Find where the given text appears and provide that cell's center as (x, y) coordinate. 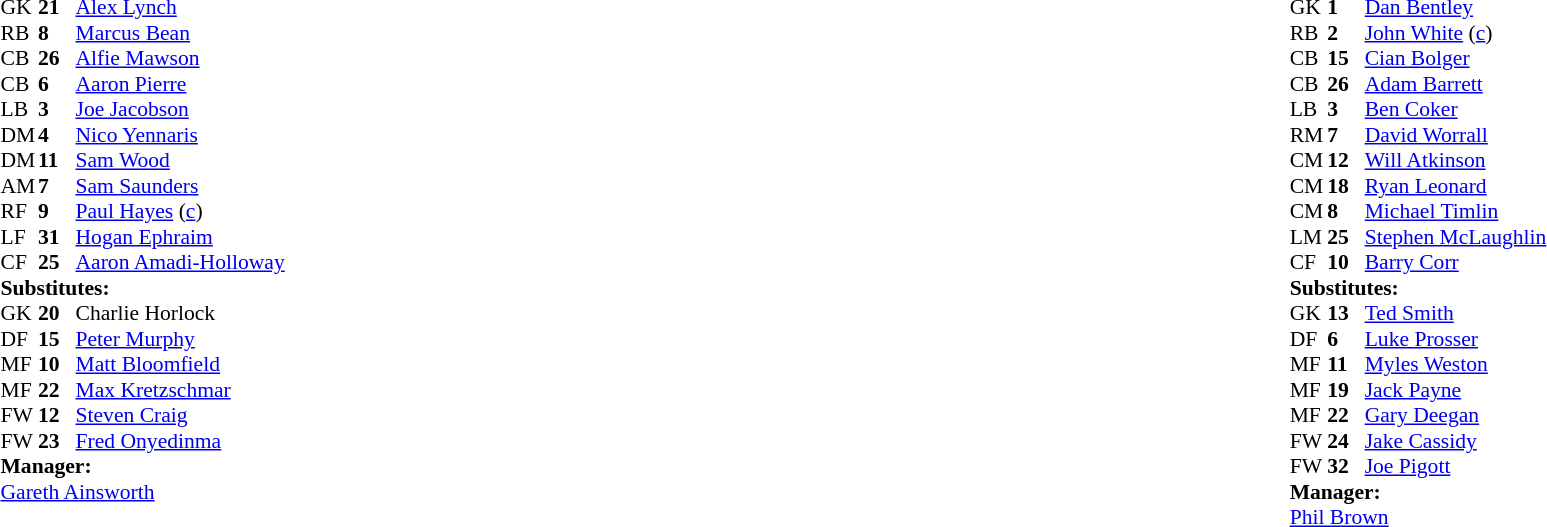
13 (1346, 313)
Nico Yennaris (180, 135)
18 (1346, 186)
2 (1346, 33)
32 (1346, 467)
John White (c) (1456, 33)
Paul Hayes (c) (180, 211)
RF (19, 211)
RM (1309, 135)
Jake Cassidy (1456, 441)
Stephen McLaughlin (1456, 237)
Alfie Mawson (180, 59)
Sam Wood (180, 161)
Fred Onyedinma (180, 441)
Myles Weston (1456, 365)
Cian Bolger (1456, 59)
Adam Barrett (1456, 84)
Sam Saunders (180, 186)
LM (1309, 237)
19 (1346, 390)
23 (57, 441)
Ted Smith (1456, 313)
4 (57, 135)
AM (19, 186)
Matt Bloomfield (180, 365)
Gary Deegan (1456, 415)
Ben Coker (1456, 109)
David Worrall (1456, 135)
Marcus Bean (180, 33)
Steven Craig (180, 415)
Aaron Amadi-Holloway (180, 263)
Jack Payne (1456, 390)
Barry Corr (1456, 263)
Michael Timlin (1456, 211)
Max Kretzschmar (180, 390)
Joe Pigott (1456, 467)
Hogan Ephraim (180, 237)
24 (1346, 441)
Aaron Pierre (180, 84)
Will Atkinson (1456, 161)
20 (57, 313)
9 (57, 211)
Charlie Horlock (180, 313)
LF (19, 237)
31 (57, 237)
Peter Murphy (180, 339)
Luke Prosser (1456, 339)
Gareth Ainsworth (142, 492)
Joe Jacobson (180, 109)
Ryan Leonard (1456, 186)
